Determine the (X, Y) coordinate at the center of the cell enclosing the given text.  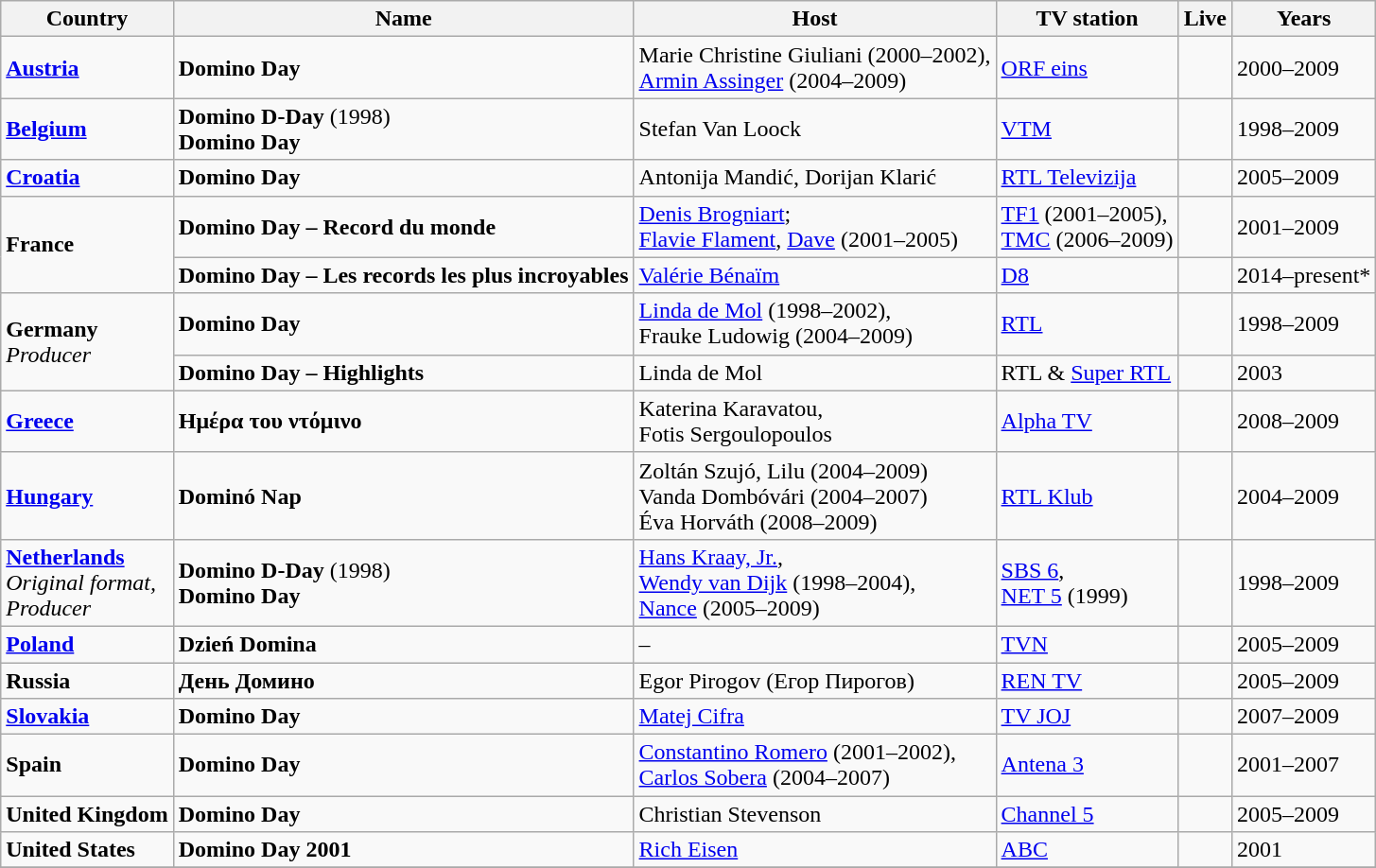
Domino Day 2001 (403, 850)
United Kingdom (87, 814)
Katerina Karavatou, Fotis Sergoulopoulos (815, 422)
Hans Kraay, Jr.,Wendy van Dijk (1998–2004),Nance (2005–2009) (815, 582)
2001 (1304, 850)
Valérie Bénaïm (815, 275)
Dzień Domina (403, 644)
Domino Day – Les records les plus incroyables (403, 275)
Dominó Nap (403, 495)
Constantino Romero (2001–2002),Carlos Sobera (2004–2007) (815, 766)
Rich Eisen (815, 850)
Stefan Van Loock (815, 129)
ORF eins (1088, 68)
RTL (1088, 323)
Domino Day – Record du monde (403, 227)
Host (815, 19)
Slovakia (87, 717)
Name (403, 19)
Live (1205, 19)
Years (1304, 19)
Netherlands Original format, Producer (87, 582)
Domino Day – Highlights (403, 373)
Christian Stevenson (815, 814)
Germany Producer (87, 342)
Egor Pirogov (Егор Пирогов) (815, 680)
Belgium (87, 129)
Channel 5 (1088, 814)
France (87, 244)
ABC (1088, 850)
Linda de Mol (815, 373)
Linda de Mol (1998–2002), Frauke Ludowig (2004–2009) (815, 323)
Croatia (87, 178)
Russia (87, 680)
RTL Klub (1088, 495)
Denis Brogniart;Flavie Flament, Dave (2001–2005) (815, 227)
United States (87, 850)
2000–2009 (1304, 68)
2003 (1304, 373)
2008–2009 (1304, 422)
SBS 6,NET 5 (1999) (1088, 582)
REN TV (1088, 680)
RTL & Super RTL (1088, 373)
Hungary (87, 495)
TV JOJ (1088, 717)
D8 (1088, 275)
2001–2009 (1304, 227)
Antonija Mandić, Dorijan Klarić (815, 178)
Antena 3 (1088, 766)
День Домино (403, 680)
TF1 (2001–2005),TMC (2006–2009) (1088, 227)
Marie Christine Giuliani (2000–2002),Armin Assinger (2004–2009) (815, 68)
Zoltán Szujó, Lilu (2004–2009)Vanda Dombóvári (2004–2007)Éva Horváth (2008–2009) (815, 495)
Austria (87, 68)
RTL Televizija (1088, 178)
Greece (87, 422)
VTM (1088, 129)
Ημέρα του ντόμινο (403, 422)
2007–2009 (1304, 717)
2001–2007 (1304, 766)
– (815, 644)
TVN (1088, 644)
Spain (87, 766)
Matej Cifra (815, 717)
2004–2009 (1304, 495)
Alpha TV (1088, 422)
TV station (1088, 19)
Poland (87, 644)
Country (87, 19)
2014–present* (1304, 275)
